Return [X, Y] of the center of cell containing provided text 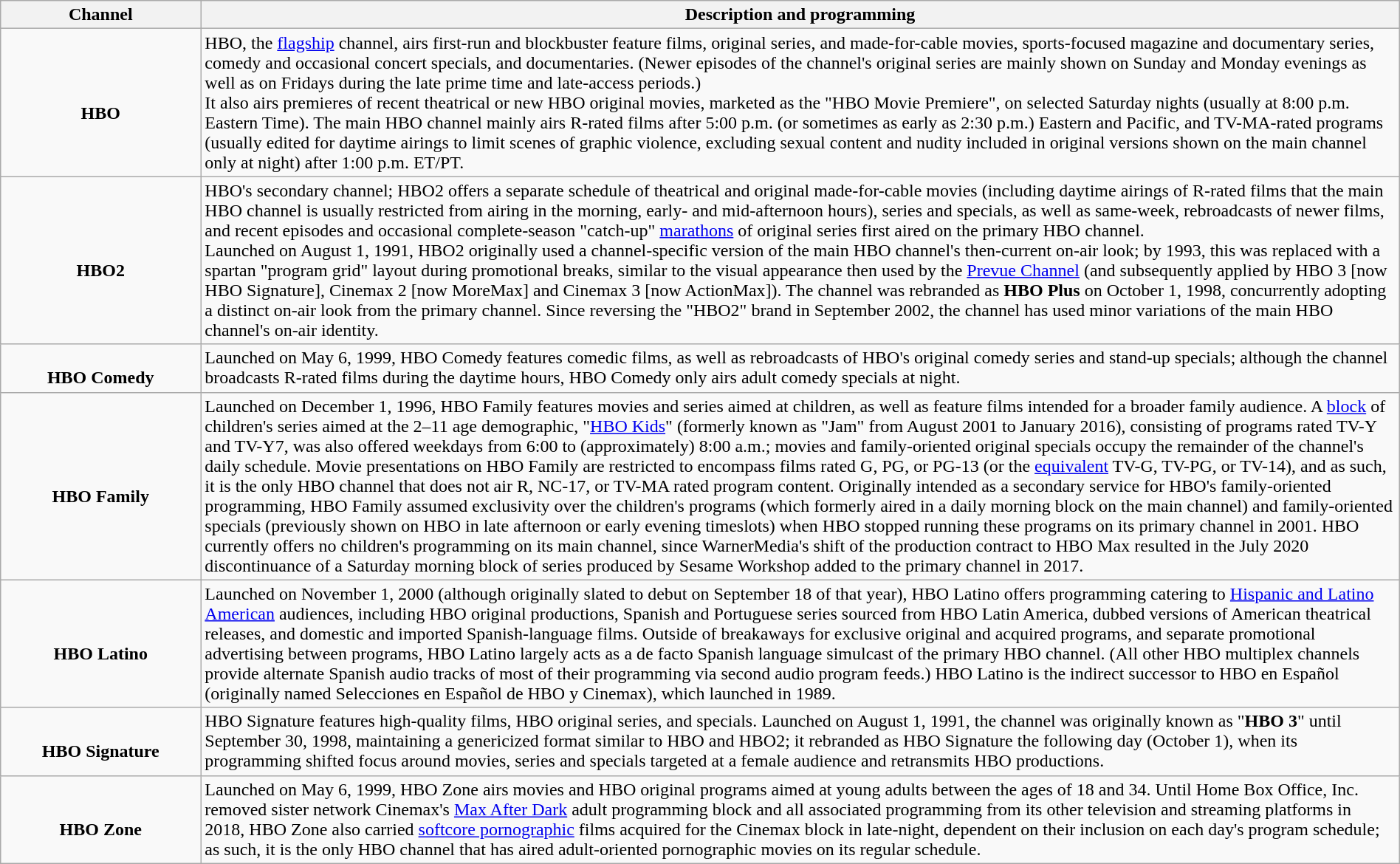
HBO Family [100, 486]
Description and programming [800, 15]
HBO Signature [100, 741]
HBO Comedy [100, 368]
HBO2 [100, 260]
HBO Zone [100, 820]
HBO [100, 103]
HBO Latino [100, 644]
Channel [100, 15]
